Pinpoint the cell where the given text exists, returning its (x, y) midpoint coordinate. 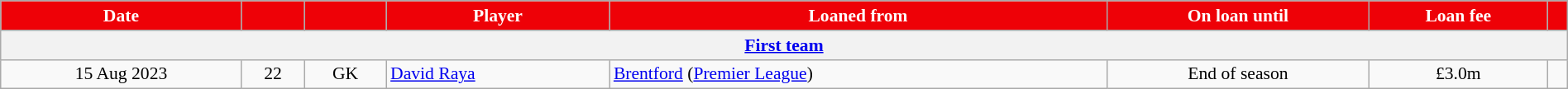
David Raya (498, 74)
£3.0m (1459, 74)
GK (346, 74)
Loan fee (1459, 16)
Date (121, 16)
On loan until (1237, 16)
First team (784, 45)
End of season (1237, 74)
Brentford (Premier League) (858, 74)
Loaned from (858, 16)
22 (273, 74)
Player (498, 16)
15 Aug 2023 (121, 74)
